Detect which cell encompasses the target text, then output its (x, y) center coordinate. 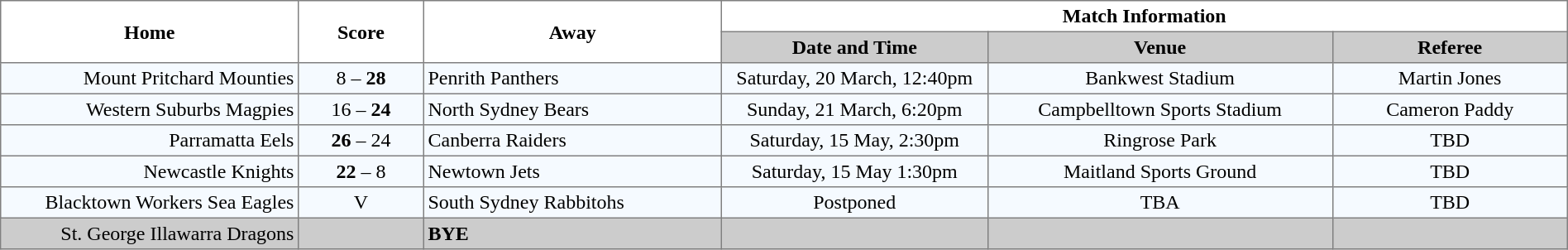
16 – 24 (361, 109)
Home (150, 31)
TBA (1159, 203)
Match Information (1145, 17)
Newcastle Knights (150, 171)
26 – 24 (361, 141)
North Sydney Bears (572, 109)
8 – 28 (361, 79)
V (361, 203)
Bankwest Stadium (1159, 79)
Ringrose Park (1159, 141)
Sunday, 21 March, 6:20pm (854, 109)
Saturday, 20 March, 12:40pm (854, 79)
Date and Time (854, 47)
Postponed (854, 203)
Saturday, 15 May, 2:30pm (854, 141)
Martin Jones (1450, 79)
Score (361, 31)
St. George Illawarra Dragons (150, 233)
Newtown Jets (572, 171)
Western Suburbs Magpies (150, 109)
Parramatta Eels (150, 141)
Saturday, 15 May 1:30pm (854, 171)
Away (572, 31)
Maitland Sports Ground (1159, 171)
Campbelltown Sports Stadium (1159, 109)
Venue (1159, 47)
South Sydney Rabbitohs (572, 203)
Canberra Raiders (572, 141)
BYE (572, 233)
Blacktown Workers Sea Eagles (150, 203)
Penrith Panthers (572, 79)
Cameron Paddy (1450, 109)
22 – 8 (361, 171)
Referee (1450, 47)
Mount Pritchard Mounties (150, 79)
